Provide the (X, Y) coordinate of the cell's center where the given text is located.  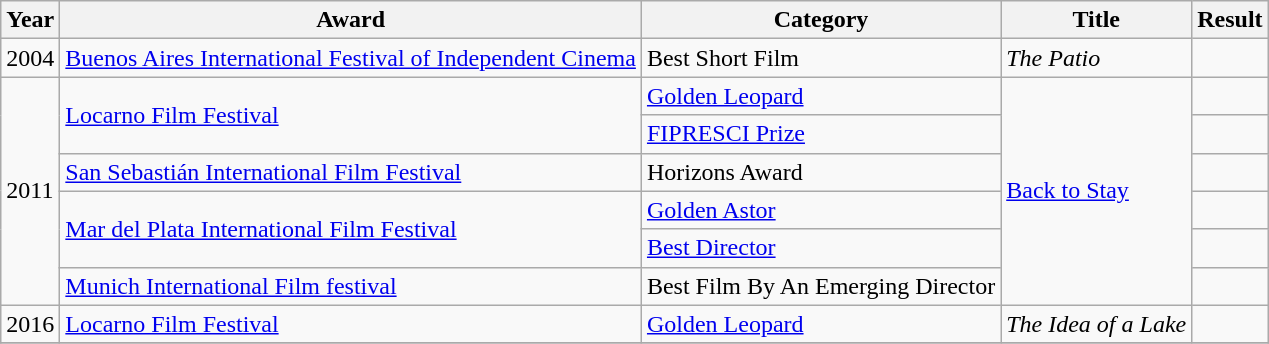
San Sebastián International Film Festival (351, 172)
Mar del Plata International Film Festival (351, 229)
Golden Astor (820, 210)
2016 (30, 324)
The Idea of a Lake (1096, 324)
Munich International Film festival (351, 286)
Best Short Film (820, 58)
FIPRESCI Prize (820, 134)
The Patio (1096, 58)
Year (30, 20)
2011 (30, 191)
Buenos Aires International Festival of Independent Cinema (351, 58)
Back to Stay (1096, 191)
Horizons Award (820, 172)
Award (351, 20)
Category (820, 20)
Title (1096, 20)
Best Film By An Emerging Director (820, 286)
Result (1230, 20)
2004 (30, 58)
Best Director (820, 248)
